Detect which cell encompasses the target text, then output its (x, y) center coordinate. 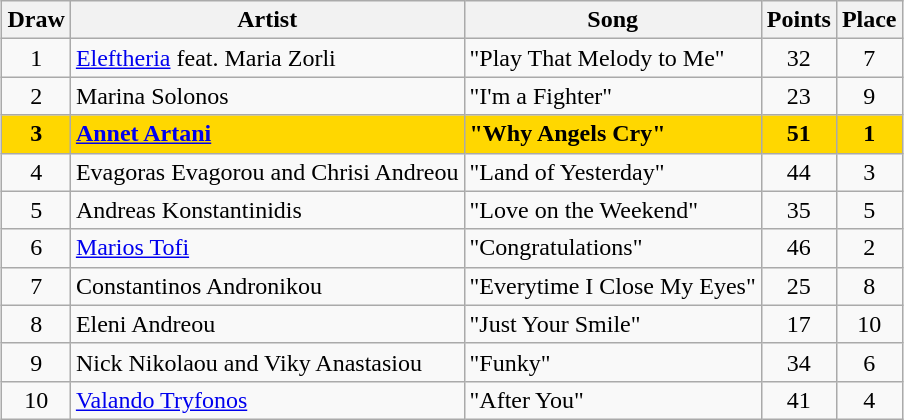
25 (798, 286)
Andreas Konstantinidis (267, 210)
23 (798, 96)
Valando Tryfonos (267, 400)
17 (798, 324)
Draw (36, 20)
Song (612, 20)
"After You" (612, 400)
"Funky" (612, 362)
Points (798, 20)
"I'm a Fighter" (612, 96)
"Congratulations" (612, 248)
Constantinos Andronikou (267, 286)
"Love on the Weekend" (612, 210)
"Why Angels Cry" (612, 134)
46 (798, 248)
34 (798, 362)
Annet Artani (267, 134)
"Play That Melody to Me" (612, 58)
35 (798, 210)
Artist (267, 20)
Eleftheria feat. Maria Zorli (267, 58)
"Everytime I Close My Eyes" (612, 286)
"Just Your Smile" (612, 324)
Marios Tofi (267, 248)
51 (798, 134)
Marina Solonos (267, 96)
44 (798, 172)
"Land of Yesterday" (612, 172)
Nick Nikolaou and Viky Anastasiou (267, 362)
Place (869, 20)
41 (798, 400)
32 (798, 58)
Evagoras Evagorou and Chrisi Andreou (267, 172)
Eleni Andreou (267, 324)
